Scan for the cell matching the given text and deliver its (X, Y) coordinate at center. 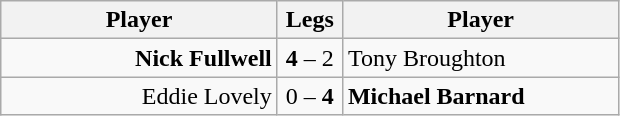
Eddie Lovely (140, 96)
4 – 2 (310, 58)
Michael Barnard (480, 96)
Nick Fullwell (140, 58)
Legs (310, 20)
0 – 4 (310, 96)
Tony Broughton (480, 58)
